From the cell containing the given text, extract its center point as [x, y] coordinate. 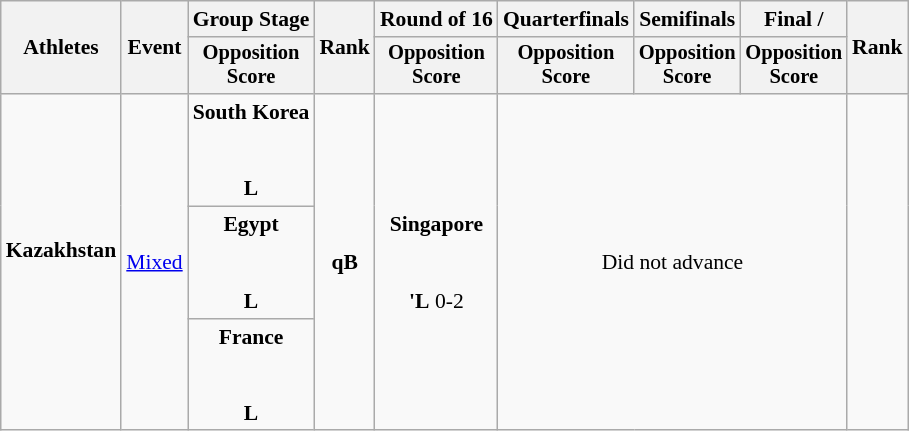
Quarterfinals [566, 19]
Mixed [154, 262]
Singapore'L 0-2 [436, 262]
Semifinals [688, 19]
Final / [794, 19]
qB [344, 262]
Group Stage [252, 19]
EgyptL [252, 263]
Event [154, 48]
Round of 16 [436, 19]
Athletes [61, 48]
FranceL [252, 375]
Kazakhstan [61, 262]
Did not advance [672, 262]
South KoreaL [252, 150]
